For the text-containing cell, return its midpoint in [x, y] coordinate format. 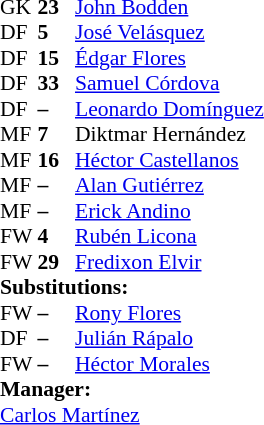
Rony Flores [170, 313]
5 [57, 33]
29 [57, 262]
4 [57, 237]
Samuel Córdova [170, 83]
Manager: [132, 389]
Rubén Licona [170, 237]
33 [57, 83]
7 [57, 135]
Julián Rápalo [170, 339]
José Velásquez [170, 33]
Édgar Flores [170, 58]
Héctor Castellanos [170, 160]
Substitutions: [132, 287]
Leonardo Domínguez [170, 109]
16 [57, 160]
Fredixon Elvir [170, 262]
Diktmar Hernández [170, 135]
Alan Gutiérrez [170, 185]
Héctor Morales [170, 364]
15 [57, 58]
Erick Andino [170, 211]
